Scan for the cell matching the given text and deliver its (x, y) coordinate at center. 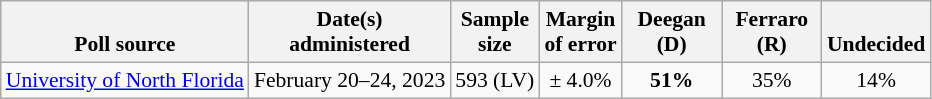
± 4.0% (580, 80)
Ferraro(R) (772, 32)
35% (772, 80)
Date(s)administered (350, 32)
593 (LV) (494, 80)
Poll source (125, 32)
Samplesize (494, 32)
February 20–24, 2023 (350, 80)
51% (672, 80)
Undecided (876, 32)
Deegan(D) (672, 32)
14% (876, 80)
Marginof error (580, 32)
University of North Florida (125, 80)
